Return the [x, y] coordinate for the center point of the cell that contains the specified text.  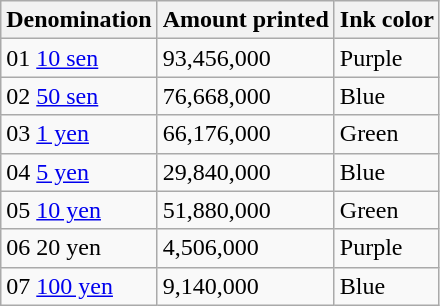
66,176,000 [246, 134]
Ink color [386, 20]
02 50 sen [79, 96]
04 5 yen [79, 172]
29,840,000 [246, 172]
07 100 yen [79, 286]
51,880,000 [246, 210]
05 10 yen [79, 210]
06 20 yen [79, 248]
01 10 sen [79, 58]
Denomination [79, 20]
Amount printed [246, 20]
03 1 yen [79, 134]
93,456,000 [246, 58]
4,506,000 [246, 248]
76,668,000 [246, 96]
9,140,000 [246, 286]
